Return (X, Y) of the center of cell containing provided text 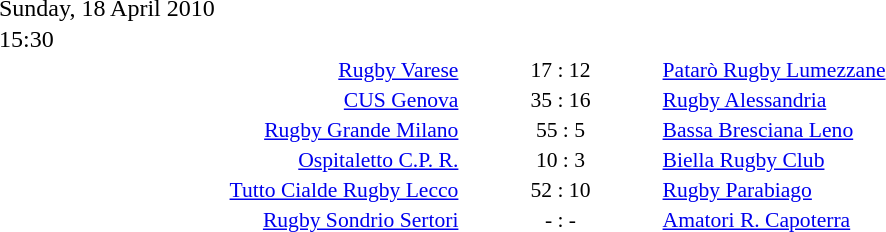
17 : 12 (560, 70)
52 : 10 (560, 190)
35 : 16 (560, 100)
10 : 3 (560, 160)
55 : 5 (560, 130)
